Return the (X, Y) coordinate for the center point of the cell that contains the specified text.  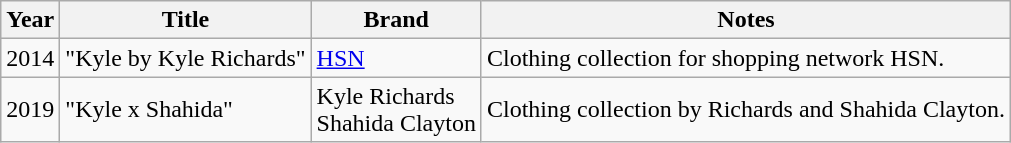
Kyle RichardsShahida Clayton (396, 110)
Brand (396, 20)
2019 (30, 110)
Clothing collection by Richards and Shahida Clayton. (746, 110)
"Kyle x Shahida" (186, 110)
2014 (30, 58)
Notes (746, 20)
Title (186, 20)
Clothing collection for shopping network HSN. (746, 58)
"Kyle by Kyle Richards" (186, 58)
Year (30, 20)
HSN (396, 58)
